Provide the [x, y] coordinate of the cell's center where the given text is located.  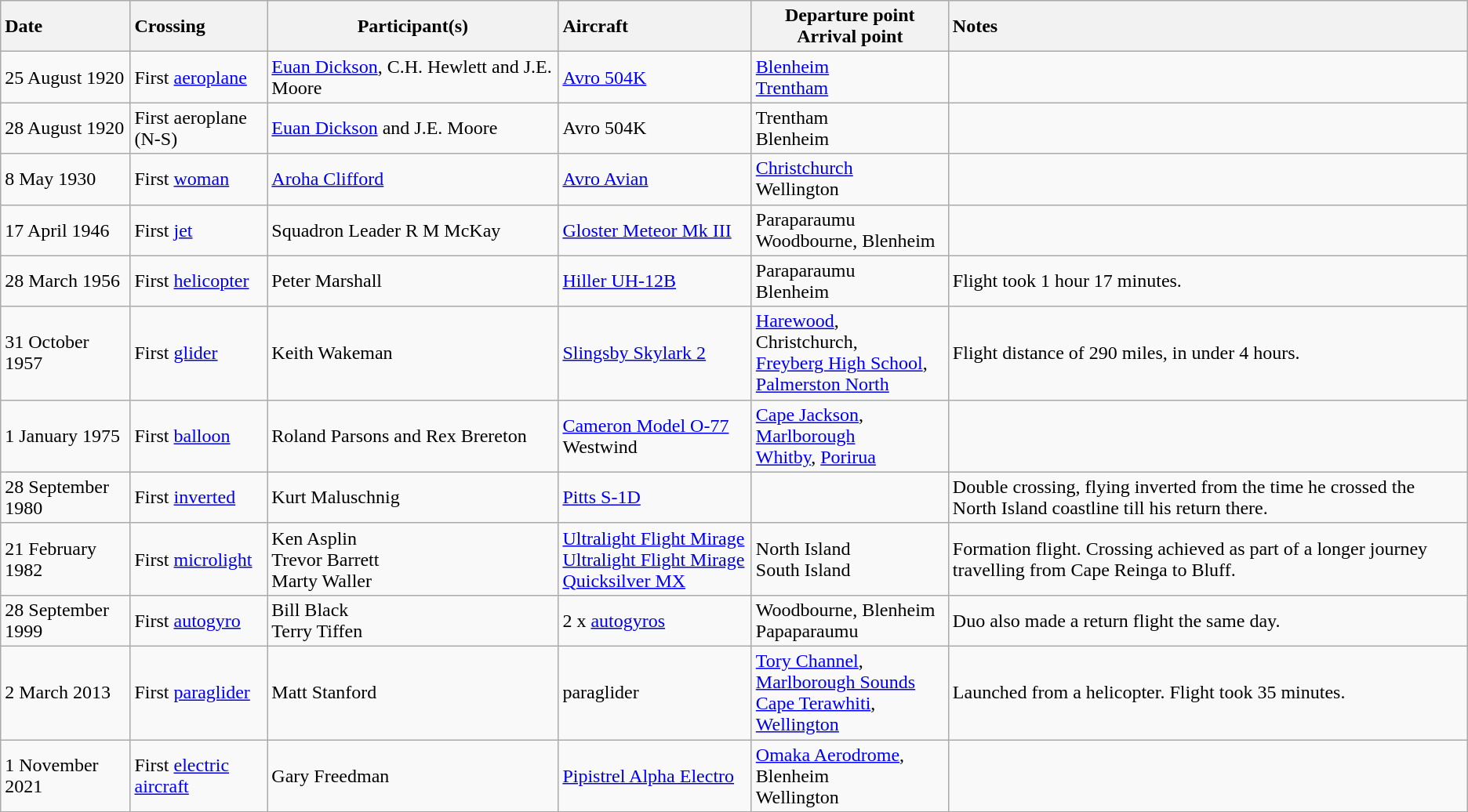
Aroha Clifford [412, 179]
Ken AsplinTrevor BarrettMarty Waller [412, 559]
Roland Parsons and Rex Brereton [412, 436]
28 September 1980 [66, 497]
1 January 1975 [66, 436]
ParaparaumuBlenheim [850, 281]
First glider [199, 353]
ChristchurchWellington [850, 179]
Ultralight Flight MirageUltralight Flight MirageQuicksilver MX [655, 559]
28 March 1956 [66, 281]
Flight took 1 hour 17 minutes. [1208, 281]
Aircraft [655, 27]
25 August 1920 [66, 77]
Harewood, Christchurch,Freyberg High School, Palmerston North [850, 353]
Woodbourne, BlenheimPapaparaumu [850, 621]
First woman [199, 179]
8 May 1930 [66, 179]
Departure point Arrival point [850, 27]
Matt Stanford [412, 693]
Gloster Meteor Mk III [655, 230]
Notes [1208, 27]
2 March 2013 [66, 693]
2 x autogyros [655, 621]
Avro Avian [655, 179]
Participant(s) [412, 27]
28 August 1920 [66, 129]
21 February 1982 [66, 559]
First aeroplane [199, 77]
Peter Marshall [412, 281]
BlenheimTrentham [850, 77]
Bill BlackTerry Tiffen [412, 621]
First electric aircraft [199, 776]
First jet [199, 230]
paraglider [655, 693]
ParaparaumuWoodbourne, Blenheim [850, 230]
Omaka Aerodrome, BlenheimWellington [850, 776]
Cameron Model O-77 Westwind [655, 436]
Launched from a helicopter. Flight took 35 minutes. [1208, 693]
Kurt Maluschnig [412, 497]
Date [66, 27]
Euan Dickson, C.H. Hewlett and J.E. Moore [412, 77]
28 September 1999 [66, 621]
1 November 2021 [66, 776]
First microlight [199, 559]
First aeroplane (N-S) [199, 129]
First paraglider [199, 693]
Keith Wakeman [412, 353]
17 April 1946 [66, 230]
First inverted [199, 497]
First helicopter [199, 281]
Double crossing, flying inverted from the time he crossed the North Island coastline till his return there. [1208, 497]
Euan Dickson and J.E. Moore [412, 129]
First autogyro [199, 621]
Pitts S-1D [655, 497]
Gary Freedman [412, 776]
Tory Channel, Marlborough SoundsCape Terawhiti, Wellington [850, 693]
Cape Jackson, MarlboroughWhitby, Porirua [850, 436]
North IslandSouth Island [850, 559]
Squadron Leader R M McKay [412, 230]
Formation flight. Crossing achieved as part of a longer journey travelling from Cape Reinga to Bluff. [1208, 559]
Slingsby Skylark 2 [655, 353]
Duo also made a return flight the same day. [1208, 621]
Pipistrel Alpha Electro [655, 776]
31 October 1957 [66, 353]
Flight distance of 290 miles, in under 4 hours. [1208, 353]
Hiller UH-12B [655, 281]
Crossing [199, 27]
First balloon [199, 436]
TrenthamBlenheim [850, 129]
